Detect which cell encompasses the target text, then output its (x, y) center coordinate. 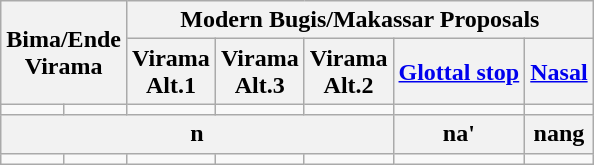
Modern Bugis/Makassar Proposals (360, 20)
Virama Alt.1 (172, 72)
Virama Alt.3 (260, 72)
Virama Alt.2 (348, 72)
Glottal stop (459, 72)
Nasal (559, 72)
Bima/Ende Virama (64, 52)
nang (559, 134)
na' (459, 134)
n (197, 134)
